Output the (X, Y) coordinate of the center of the cell containing the given text.  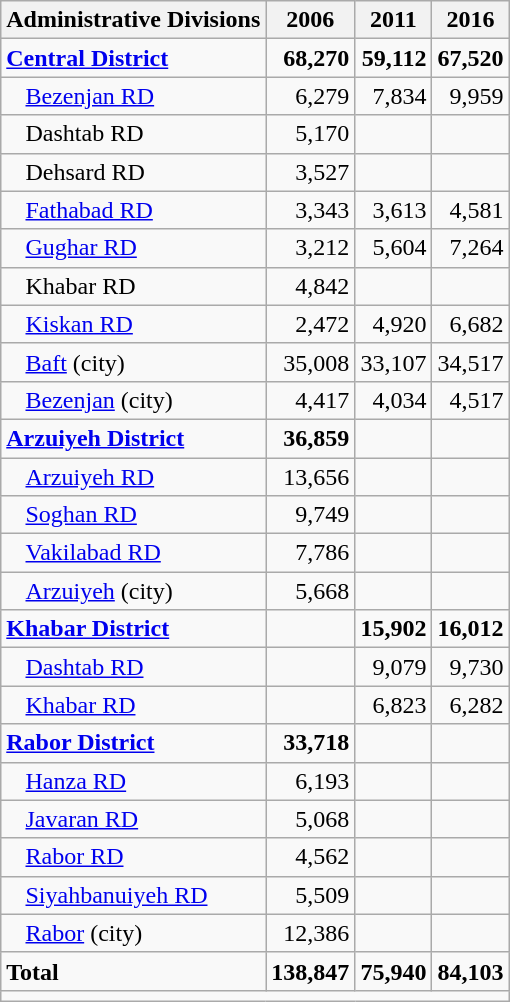
6,193 (310, 781)
3,212 (310, 248)
Gughar RD (134, 248)
4,562 (310, 857)
34,517 (470, 362)
9,749 (310, 515)
7,264 (470, 248)
138,847 (310, 971)
2016 (470, 20)
9,079 (394, 667)
35,008 (310, 362)
9,730 (470, 667)
Bezenjan (city) (134, 400)
4,581 (470, 210)
Central District (134, 58)
5,668 (310, 591)
7,834 (394, 96)
4,034 (394, 400)
2011 (394, 20)
33,718 (310, 743)
5,509 (310, 895)
Rabor RD (134, 857)
13,656 (310, 477)
Rabor (city) (134, 933)
Siyahbanuiyeh RD (134, 895)
Total (134, 971)
67,520 (470, 58)
84,103 (470, 971)
2,472 (310, 324)
5,170 (310, 134)
Khabar District (134, 629)
Dehsard RD (134, 172)
12,386 (310, 933)
Arzuiyeh District (134, 438)
75,940 (394, 971)
3,343 (310, 210)
36,859 (310, 438)
Bezenjan RD (134, 96)
4,920 (394, 324)
16,012 (470, 629)
Baft (city) (134, 362)
6,682 (470, 324)
Rabor District (134, 743)
4,842 (310, 286)
68,270 (310, 58)
Soghan RD (134, 515)
2006 (310, 20)
Vakilabad RD (134, 553)
6,279 (310, 96)
59,112 (394, 58)
5,604 (394, 248)
3,613 (394, 210)
Fathabad RD (134, 210)
Kiskan RD (134, 324)
Arzuiyeh (city) (134, 591)
6,823 (394, 705)
6,282 (470, 705)
Hanza RD (134, 781)
3,527 (310, 172)
Javaran RD (134, 819)
4,517 (470, 400)
Administrative Divisions (134, 20)
15,902 (394, 629)
4,417 (310, 400)
33,107 (394, 362)
Arzuiyeh RD (134, 477)
5,068 (310, 819)
7,786 (310, 553)
9,959 (470, 96)
